Search for the cell housing the specified text and yield its (x, y) center coordinate. 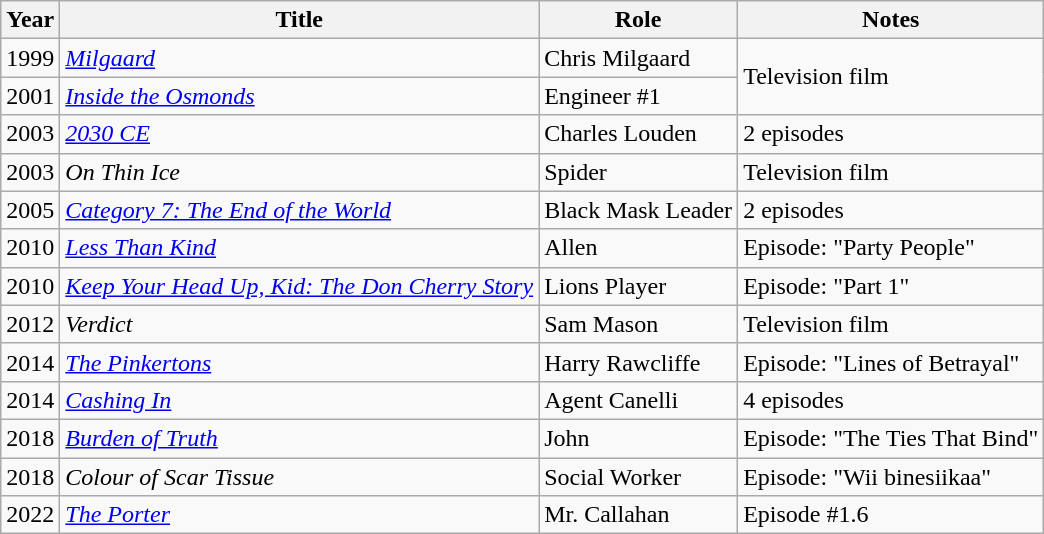
The Pinkertons (300, 362)
John (638, 438)
Verdict (300, 324)
Social Worker (638, 477)
Cashing In (300, 400)
The Porter (300, 515)
Lions Player (638, 286)
Harry Rawcliffe (638, 362)
4 episodes (891, 400)
Episode: "Part 1" (891, 286)
On Thin Ice (300, 172)
Keep Your Head Up, Kid: The Don Cherry Story (300, 286)
Notes (891, 20)
Milgaard (300, 58)
1999 (30, 58)
2022 (30, 515)
Category 7: The End of the World (300, 210)
Allen (638, 248)
Chris Milgaard (638, 58)
Year (30, 20)
Role (638, 20)
Sam Mason (638, 324)
Episode: "Lines of Betrayal" (891, 362)
Engineer #1 (638, 96)
Episode: "Wii binesiikaa" (891, 477)
2001 (30, 96)
2030 CE (300, 134)
Episode: "The Ties That Bind" (891, 438)
2012 (30, 324)
Spider (638, 172)
Charles Louden (638, 134)
Less Than Kind (300, 248)
Black Mask Leader (638, 210)
Colour of Scar Tissue (300, 477)
Title (300, 20)
Agent Canelli (638, 400)
Inside the Osmonds (300, 96)
2005 (30, 210)
Mr. Callahan (638, 515)
Burden of Truth (300, 438)
Episode #1.6 (891, 515)
Episode: "Party People" (891, 248)
